Determine the (x, y) coordinate at the center of the cell enclosing the given text.  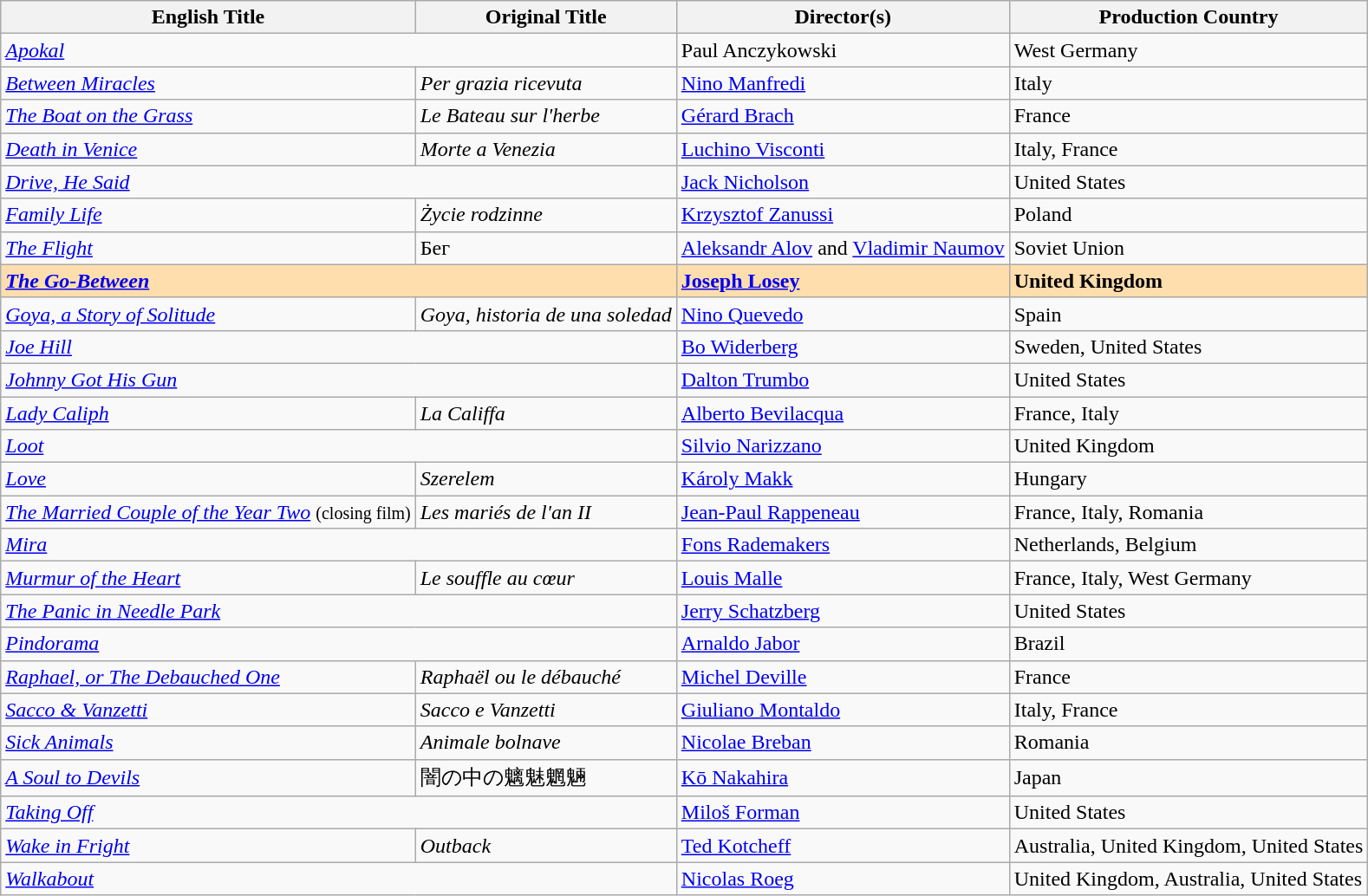
Raphaël ou le débauché (546, 677)
The Go-Between (339, 281)
Raphael, or The Debauched One (208, 677)
Drive, He Said (339, 182)
The Panic in Needle Park (339, 611)
Sacco e Vanzetti (546, 710)
Sweden, United States (1189, 347)
Paul Anczykowski (843, 50)
Loot (339, 446)
France, Italy (1189, 413)
Director(s) (843, 17)
Death in Venice (208, 149)
Original Title (546, 17)
Aleksandr Alov and Vladimir Naumov (843, 248)
Alberto Bevilacqua (843, 413)
Jack Nicholson (843, 182)
Krzysztof Zanussi (843, 215)
Mira (339, 545)
Бег (546, 248)
The Flight (208, 248)
Louis Malle (843, 578)
Hungary (1189, 479)
France, Italy, Romania (1189, 512)
Walkabout (339, 879)
Nicolas Roeg (843, 879)
France, Italy, West Germany (1189, 578)
Michel Deville (843, 677)
Le souffle au cœur (546, 578)
Sacco & Vanzetti (208, 710)
Joseph Losey (843, 281)
A Soul to Devils (208, 778)
Miloš Forman (843, 813)
Bo Widerberg (843, 347)
Nino Manfredi (843, 83)
Love (208, 479)
Gérard Brach (843, 116)
Szerelem (546, 479)
Brazil (1189, 644)
Nino Quevedo (843, 314)
West Germany (1189, 50)
La Califfa (546, 413)
United Kingdom, Australia, United States (1189, 879)
Netherlands, Belgium (1189, 545)
Per grazia ricevuta (546, 83)
Giuliano Montaldo (843, 710)
Ted Kotcheff (843, 846)
Goya, historia de una soledad (546, 314)
Family Life (208, 215)
Joe Hill (339, 347)
闇の中の魑魅魍魎 (546, 778)
Murmur of the Heart (208, 578)
Życie rodzinne (546, 215)
Luchino Visconti (843, 149)
Arnaldo Jabor (843, 644)
Production Country (1189, 17)
Outback (546, 846)
Between Miracles (208, 83)
Poland (1189, 215)
Italy (1189, 83)
Dalton Trumbo (843, 380)
Jerry Schatzberg (843, 611)
Jean-Paul Rappeneau (843, 512)
Wake in Fright (208, 846)
Taking Off (339, 813)
Romania (1189, 743)
Sick Animals (208, 743)
Soviet Union (1189, 248)
The Married Couple of the Year Two (closing film) (208, 512)
Silvio Narizzano (843, 446)
Pindorama (339, 644)
Morte a Venezia (546, 149)
Australia, United Kingdom, United States (1189, 846)
Apokal (339, 50)
Fons Rademakers (843, 545)
Nicolae Breban (843, 743)
Les mariés de l'an II (546, 512)
Spain (1189, 314)
Kō Nakahira (843, 778)
Lady Caliph (208, 413)
Animale bolnave (546, 743)
Johnny Got His Gun (339, 380)
English Title (208, 17)
Károly Makk (843, 479)
Goya, a Story of Solitude (208, 314)
The Boat on the Grass (208, 116)
Japan (1189, 778)
Le Bateau sur l'herbe (546, 116)
